Provide the (X, Y) coordinate of the cell's center where the given text is located.  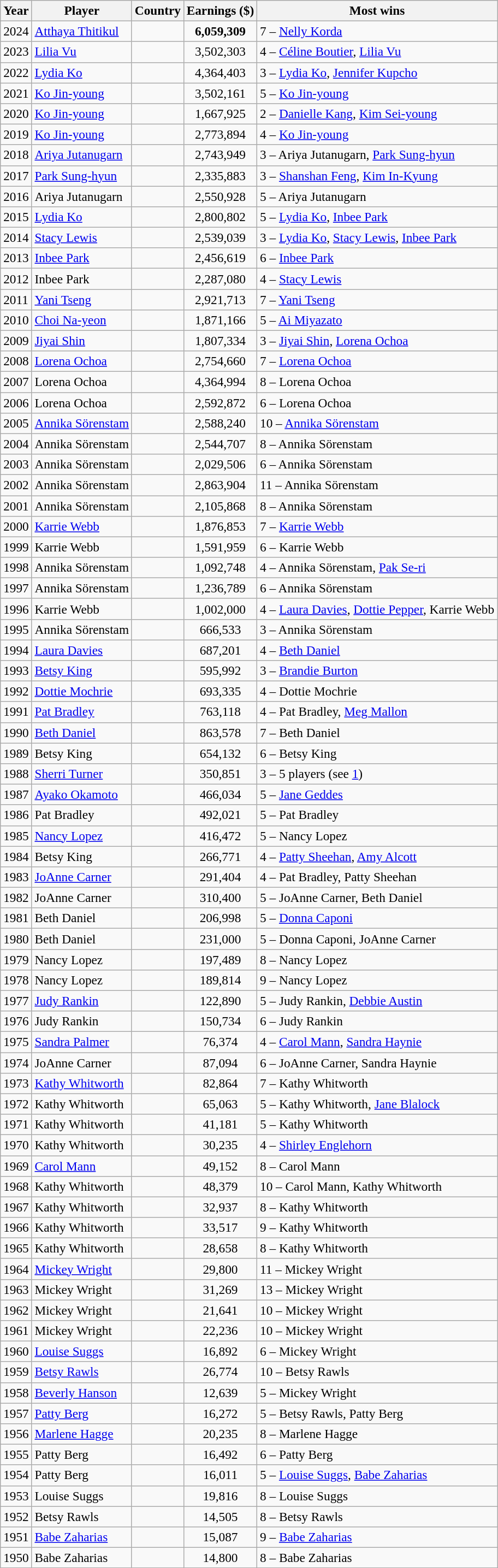
2,863,904 (220, 485)
5 – Donna Caponi (377, 918)
1982 (16, 898)
8 – Betsy Rawls (377, 1516)
1962 (16, 1310)
3 – Lydia Ko, Stacy Lewis, Inbee Park (377, 237)
6 – Judy Rankin (377, 1021)
1997 (16, 588)
1961 (16, 1331)
1974 (16, 1062)
1973 (16, 1083)
2019 (16, 134)
7 – Nelly Korda (377, 31)
2001 (16, 506)
231,000 (220, 939)
6 – Karrie Webb (377, 547)
4 – Laura Davies, Dottie Pepper, Karrie Webb (377, 609)
1,092,748 (220, 567)
6 – Lorena Ochoa (377, 402)
Year (16, 10)
2002 (16, 485)
6 – Mickey Wright (377, 1351)
5 – Kathy Whitworth, Jane Blalock (377, 1104)
Marlene Hagge (82, 1434)
2 – Danielle Kang, Kim Sei-young (377, 114)
1960 (16, 1351)
1977 (16, 1001)
4,364,994 (220, 382)
1967 (16, 1207)
4 – Patty Sheehan, Amy Alcott (377, 856)
11 – Annika Sörenstam (377, 485)
150,734 (220, 1021)
2023 (16, 52)
2000 (16, 526)
3,502,303 (220, 52)
41,181 (220, 1124)
7 – Lorena Ochoa (377, 361)
1999 (16, 547)
1956 (16, 1434)
2020 (16, 114)
5 – Ariya Jutanugarn (377, 196)
Laura Davies (82, 650)
8 – Marlene Hagge (377, 1434)
Beverly Hanson (82, 1393)
1964 (16, 1269)
2010 (16, 320)
466,034 (220, 794)
4 – Ko Jin-young (377, 134)
2,773,894 (220, 134)
5 – Lydia Ko, Inbee Park (377, 217)
1,236,789 (220, 588)
3 – Brandie Burton (377, 670)
3 – Ariya Jutanugarn, Park Sung-hyun (377, 155)
2022 (16, 73)
30,235 (220, 1145)
2,029,506 (220, 464)
65,063 (220, 1104)
76,374 (220, 1042)
1984 (16, 856)
Lilia Vu (82, 52)
291,404 (220, 877)
1965 (16, 1248)
2016 (16, 196)
1970 (16, 1145)
33,517 (220, 1227)
Earnings ($) (220, 10)
Atthaya Thitikul (82, 31)
5 – Pat Bradley (377, 815)
5 – Jane Geddes (377, 794)
5 – Donna Caponi, JoAnne Carner (377, 939)
1951 (16, 1537)
9 – Kathy Whitworth (377, 1227)
492,021 (220, 815)
4 – Carol Mann, Sandra Haynie (377, 1042)
26,774 (220, 1372)
5 – Nancy Lopez (377, 836)
1996 (16, 609)
Choi Na-yeon (82, 320)
2008 (16, 361)
4 – Stacy Lewis (377, 278)
31,269 (220, 1290)
2006 (16, 402)
4 – Beth Daniel (377, 650)
82,864 (220, 1083)
2,287,080 (220, 278)
4 – Pat Bradley, Meg Mallon (377, 712)
5 – Ai Miyazato (377, 320)
1990 (16, 733)
1995 (16, 629)
10 – Annika Sörenstam (377, 423)
1953 (16, 1496)
1986 (16, 815)
1954 (16, 1475)
7 – Kathy Whitworth (377, 1083)
3 – Shanshan Feng, Kim In-Kyung (377, 176)
16,892 (220, 1351)
1983 (16, 877)
1991 (16, 712)
Sandra Palmer (82, 1042)
1981 (16, 918)
2,550,928 (220, 196)
5 – Kathy Whitworth (377, 1124)
1969 (16, 1166)
Country (157, 10)
2012 (16, 278)
687,201 (220, 650)
5 – Louise Suggs, Babe Zaharias (377, 1475)
2011 (16, 299)
1,667,925 (220, 114)
Yani Tseng (82, 299)
1992 (16, 691)
22,236 (220, 1331)
2,544,707 (220, 444)
16,492 (220, 1454)
310,400 (220, 898)
29,800 (220, 1269)
Player (82, 10)
5 – Judy Rankin, Debbie Austin (377, 1001)
2,592,872 (220, 402)
1972 (16, 1104)
2021 (16, 93)
2024 (16, 31)
2004 (16, 444)
1975 (16, 1042)
1952 (16, 1516)
3 – Lydia Ko, Jennifer Kupcho (377, 73)
1,871,166 (220, 320)
1985 (16, 836)
6 – Betsy King (377, 753)
5 – JoAnne Carner, Beth Daniel (377, 898)
2,105,868 (220, 506)
2018 (16, 155)
2014 (16, 237)
11 – Mickey Wright (377, 1269)
8 – Babe Zaharias (377, 1558)
206,998 (220, 918)
4 – Dottie Mochrie (377, 691)
4 – Pat Bradley, Patty Sheehan (377, 877)
20,235 (220, 1434)
28,658 (220, 1248)
13 – Mickey Wright (377, 1290)
416,472 (220, 836)
4 – Shirley Englehorn (377, 1145)
16,011 (220, 1475)
10 – Carol Mann, Kathy Whitworth (377, 1186)
1950 (16, 1558)
Park Sung-hyun (82, 176)
Carol Mann (82, 1166)
9 – Nancy Lopez (377, 980)
763,118 (220, 712)
Jiyai Shin (82, 341)
5 – Betsy Rawls, Patty Berg (377, 1413)
Most wins (377, 10)
4,364,403 (220, 73)
1978 (16, 980)
266,771 (220, 856)
2007 (16, 382)
1979 (16, 959)
5 – Mickey Wright (377, 1393)
122,890 (220, 1001)
1993 (16, 670)
3 – Jiyai Shin, Lorena Ochoa (377, 341)
2,335,883 (220, 176)
6 – JoAnne Carner, Sandra Haynie (377, 1062)
2,754,660 (220, 361)
1957 (16, 1413)
8 – Carol Mann (377, 1166)
1987 (16, 794)
15,087 (220, 1537)
1955 (16, 1454)
666,533 (220, 629)
197,489 (220, 959)
14,505 (220, 1516)
1980 (16, 939)
12,639 (220, 1393)
1976 (16, 1021)
2,743,949 (220, 155)
7 – Beth Daniel (377, 733)
2,588,240 (220, 423)
1958 (16, 1393)
2013 (16, 258)
2009 (16, 341)
595,992 (220, 670)
350,851 (220, 774)
32,937 (220, 1207)
6 – Inbee Park (377, 258)
19,816 (220, 1496)
2005 (16, 423)
654,132 (220, 753)
14,800 (220, 1558)
4 – Céline Boutier, Lilia Vu (377, 52)
Sherri Turner (82, 774)
1998 (16, 567)
189,814 (220, 980)
2,800,802 (220, 217)
4 – Annika Sörenstam, Pak Se-ri (377, 567)
10 – Betsy Rawls (377, 1372)
1959 (16, 1372)
5 – Ko Jin-young (377, 93)
1966 (16, 1227)
Dottie Mochrie (82, 691)
1989 (16, 753)
7 – Karrie Webb (377, 526)
8 – Lorena Ochoa (377, 382)
2,456,619 (220, 258)
48,379 (220, 1186)
87,094 (220, 1062)
8 – Nancy Lopez (377, 959)
2003 (16, 464)
8 – Louise Suggs (377, 1496)
1968 (16, 1186)
3 – 5 players (see 1) (377, 774)
1988 (16, 774)
1963 (16, 1290)
1971 (16, 1124)
6,059,309 (220, 31)
1,807,334 (220, 341)
1,591,959 (220, 547)
7 – Yani Tseng (377, 299)
3,502,161 (220, 93)
6 – Patty Berg (377, 1454)
1,876,853 (220, 526)
Ayako Okamoto (82, 794)
1994 (16, 650)
9 – Babe Zaharias (377, 1537)
1,002,000 (220, 609)
21,641 (220, 1310)
863,578 (220, 733)
2017 (16, 176)
2,921,713 (220, 299)
2,539,039 (220, 237)
693,335 (220, 691)
3 – Annika Sörenstam (377, 629)
49,152 (220, 1166)
Stacy Lewis (82, 237)
16,272 (220, 1413)
2015 (16, 217)
